Determine the (x, y) coordinate at the center of the cell enclosing the given text.  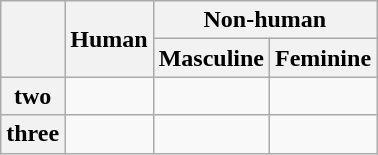
Non-human (264, 20)
Human (109, 39)
Feminine (324, 58)
three (33, 134)
two (33, 96)
Masculine (211, 58)
